Identify which cell holds the provided text, then report its (X, Y) central coordinate. 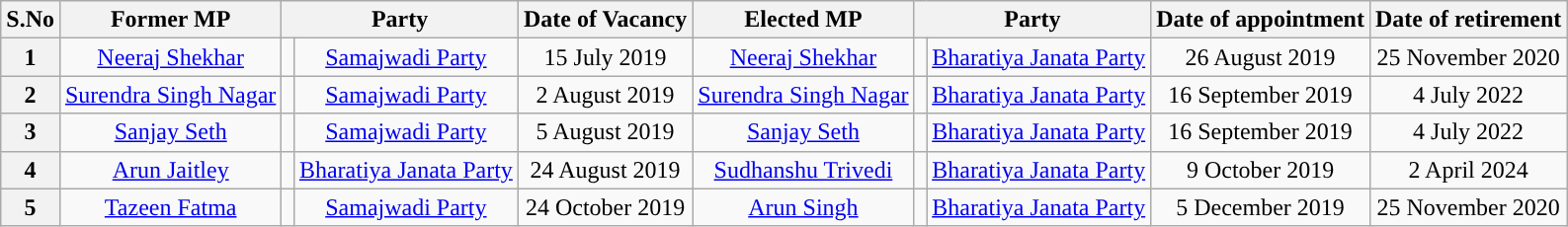
Sudhanshu Trivedi (803, 170)
Former MP (170, 20)
5 (31, 207)
Date of appointment (1261, 20)
3 (31, 132)
Tazeen Fatma (170, 207)
Date of Vacancy (605, 20)
15 July 2019 (605, 57)
9 October 2019 (1261, 170)
2 August 2019 (605, 95)
Date of retirement (1468, 20)
5 August 2019 (605, 132)
2 (31, 95)
4 (31, 170)
24 August 2019 (605, 170)
2 April 2024 (1468, 170)
Arun Jaitley (170, 170)
S.No (31, 20)
Elected MP (803, 20)
5 December 2019 (1261, 207)
1 (31, 57)
26 August 2019 (1261, 57)
Arun Singh (803, 207)
24 October 2019 (605, 207)
